Locate the cell with the specified text and output its [x, y] center coordinate. 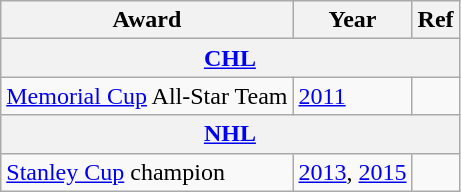
NHL [230, 134]
2013, 2015 [352, 172]
Stanley Cup champion [147, 172]
Ref [436, 20]
CHL [230, 58]
Memorial Cup All-Star Team [147, 96]
2011 [352, 96]
Award [147, 20]
Year [352, 20]
